Pinpoint the cell where the given text exists, returning its [X, Y] midpoint coordinate. 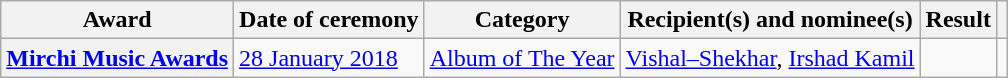
Category [522, 20]
28 January 2018 [330, 58]
Recipient(s) and nominee(s) [770, 20]
Vishal–Shekhar, Irshad Kamil [770, 58]
Award [118, 20]
Mirchi Music Awards [118, 58]
Result [958, 20]
Album of The Year [522, 58]
Date of ceremony [330, 20]
